Output the (X, Y) coordinate of the center of the cell containing the given text.  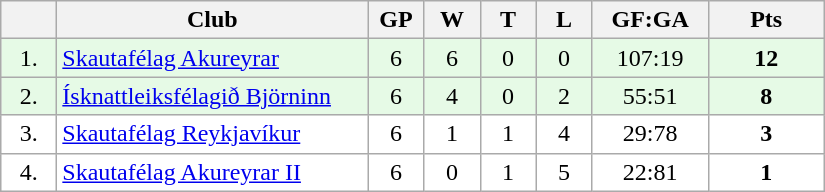
5 (564, 172)
55:51 (650, 96)
29:78 (650, 134)
Pts (766, 20)
3 (766, 134)
T (508, 20)
4. (29, 172)
107:19 (650, 58)
Ísknattleiksfélagið Björninn (212, 96)
22:81 (650, 172)
2. (29, 96)
3. (29, 134)
W (452, 20)
GF:GA (650, 20)
1. (29, 58)
2 (564, 96)
Skautafélag Akureyrar II (212, 172)
Skautafélag Akureyrar (212, 58)
L (564, 20)
8 (766, 96)
12 (766, 58)
Skautafélag Reykjavíkur (212, 134)
GP (396, 20)
Club (212, 20)
